Determine the (x, y) coordinate at the center of the cell enclosing the given text.  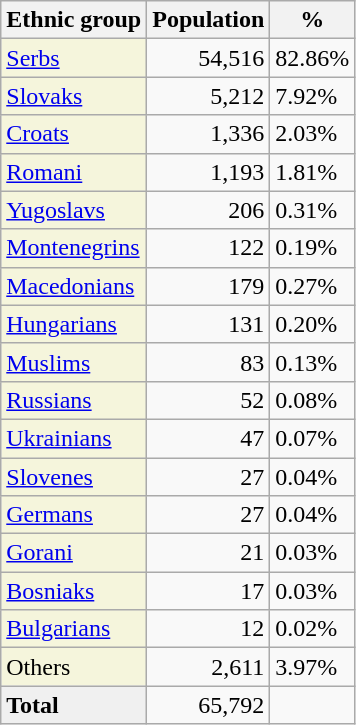
0.20% (312, 324)
Population (208, 20)
0.27% (312, 286)
Muslims (74, 362)
Bulgarians (74, 629)
Serbs (74, 58)
83 (208, 362)
0.13% (312, 362)
% (312, 20)
131 (208, 324)
0.19% (312, 248)
Ukrainians (74, 438)
5,212 (208, 96)
52 (208, 400)
1,336 (208, 134)
0.02% (312, 629)
0.08% (312, 400)
21 (208, 553)
0.07% (312, 438)
3.97% (312, 667)
Romani (74, 172)
2.03% (312, 134)
Gorani (74, 553)
2,611 (208, 667)
Germans (74, 515)
Slovaks (74, 96)
Russians (74, 400)
Slovenes (74, 477)
179 (208, 286)
Hungarians (74, 324)
Macedonians (74, 286)
Ethnic group (74, 20)
1.81% (312, 172)
12 (208, 629)
Montenegrins (74, 248)
0.31% (312, 210)
206 (208, 210)
7.92% (312, 96)
Yugoslavs (74, 210)
Total (74, 705)
17 (208, 591)
Croats (74, 134)
65,792 (208, 705)
54,516 (208, 58)
Others (74, 667)
Bosniaks (74, 591)
122 (208, 248)
1,193 (208, 172)
47 (208, 438)
82.86% (312, 58)
